For the text-containing cell, return its midpoint in [X, Y] coordinate format. 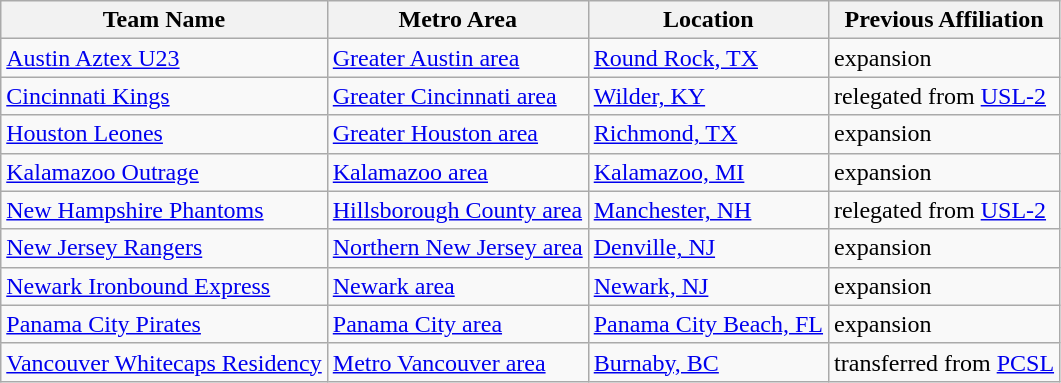
Northern New Jersey area [458, 248]
Team Name [164, 20]
Panama City Pirates [164, 324]
Newark, NJ [708, 286]
Vancouver Whitecaps Residency [164, 362]
Newark Ironbound Express [164, 286]
Kalamazoo area [458, 172]
Manchester, NH [708, 210]
Panama City Beach, FL [708, 324]
Newark area [458, 286]
Richmond, TX [708, 134]
Location [708, 20]
Denville, NJ [708, 248]
Kalamazoo Outrage [164, 172]
Wilder, KY [708, 96]
Metro Vancouver area [458, 362]
Kalamazoo, MI [708, 172]
Houston Leones [164, 134]
Greater Austin area [458, 58]
transferred from PCSL [944, 362]
New Hampshire Phantoms [164, 210]
Greater Houston area [458, 134]
Burnaby, BC [708, 362]
Metro Area [458, 20]
Previous Affiliation [944, 20]
Hillsborough County area [458, 210]
Greater Cincinnati area [458, 96]
Panama City area [458, 324]
Round Rock, TX [708, 58]
Cincinnati Kings [164, 96]
Austin Aztex U23 [164, 58]
New Jersey Rangers [164, 248]
